Pinpoint the cell where the given text exists, returning its (X, Y) midpoint coordinate. 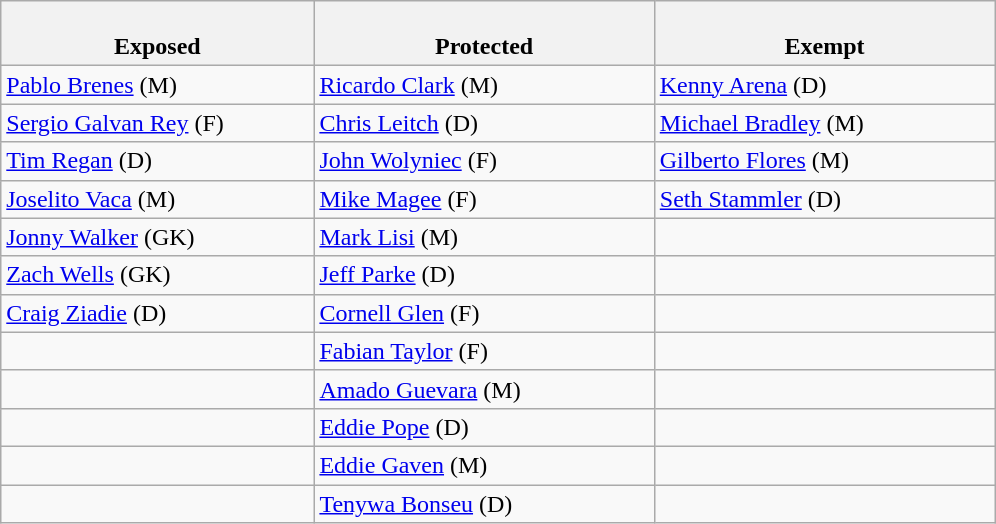
Amado Guevara (M) (484, 389)
Sergio Galvan Rey (F) (158, 123)
Mark Lisi (M) (484, 237)
Mike Magee (F) (484, 199)
Pablo Brenes (M) (158, 85)
Seth Stammler (D) (824, 199)
Chris Leitch (D) (484, 123)
Tenywa Bonseu (D) (484, 503)
Michael Bradley (M) (824, 123)
Jeff Parke (D) (484, 275)
John Wolyniec (F) (484, 161)
Eddie Gaven (M) (484, 465)
Tim Regan (D) (158, 161)
Exempt (824, 34)
Ricardo Clark (M) (484, 85)
Eddie Pope (D) (484, 427)
Jonny Walker (GK) (158, 237)
Gilberto Flores (M) (824, 161)
Exposed (158, 34)
Protected (484, 34)
Craig Ziadie (D) (158, 313)
Joselito Vaca (M) (158, 199)
Cornell Glen (F) (484, 313)
Zach Wells (GK) (158, 275)
Kenny Arena (D) (824, 85)
Fabian Taylor (F) (484, 351)
